Extract the [X, Y] coordinate from the center of the cell holding the provided text.  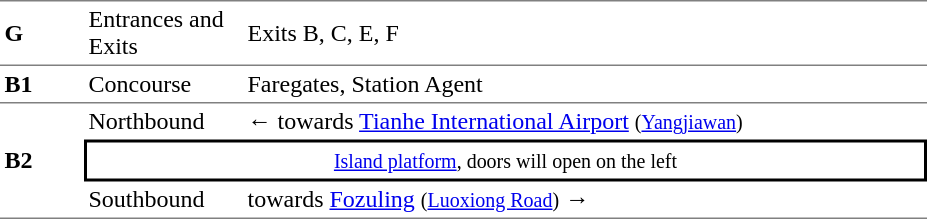
Exits B, C, E, F [585, 33]
Island platform, doors will open on the left [506, 161]
← towards Tianhe International Airport (Yangjiawan) [585, 122]
Entrances and Exits [164, 33]
B1 [42, 85]
Faregates, Station Agent [585, 85]
Concourse [164, 85]
G [42, 33]
Northbound [164, 122]
